From the cell containing the given text, extract its center point as (X, Y) coordinate. 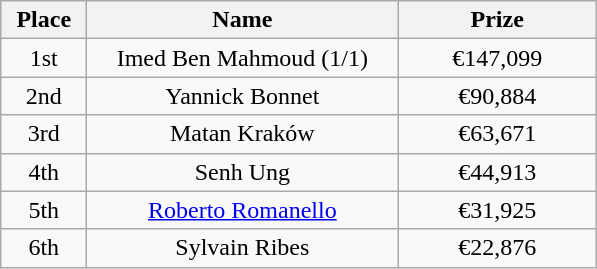
4th (44, 172)
Roberto Romanello (242, 210)
Prize (498, 20)
Matan Kraków (242, 134)
Name (242, 20)
6th (44, 248)
€63,671 (498, 134)
1st (44, 58)
Place (44, 20)
€31,925 (498, 210)
5th (44, 210)
€147,099 (498, 58)
Yannick Bonnet (242, 96)
€44,913 (498, 172)
€22,876 (498, 248)
Imed Ben Mahmoud (1/1) (242, 58)
€90,884 (498, 96)
Sylvain Ribes (242, 248)
3rd (44, 134)
2nd (44, 96)
Senh Ung (242, 172)
